Provide the [x, y] coordinate of the cell's center where the given text is located.  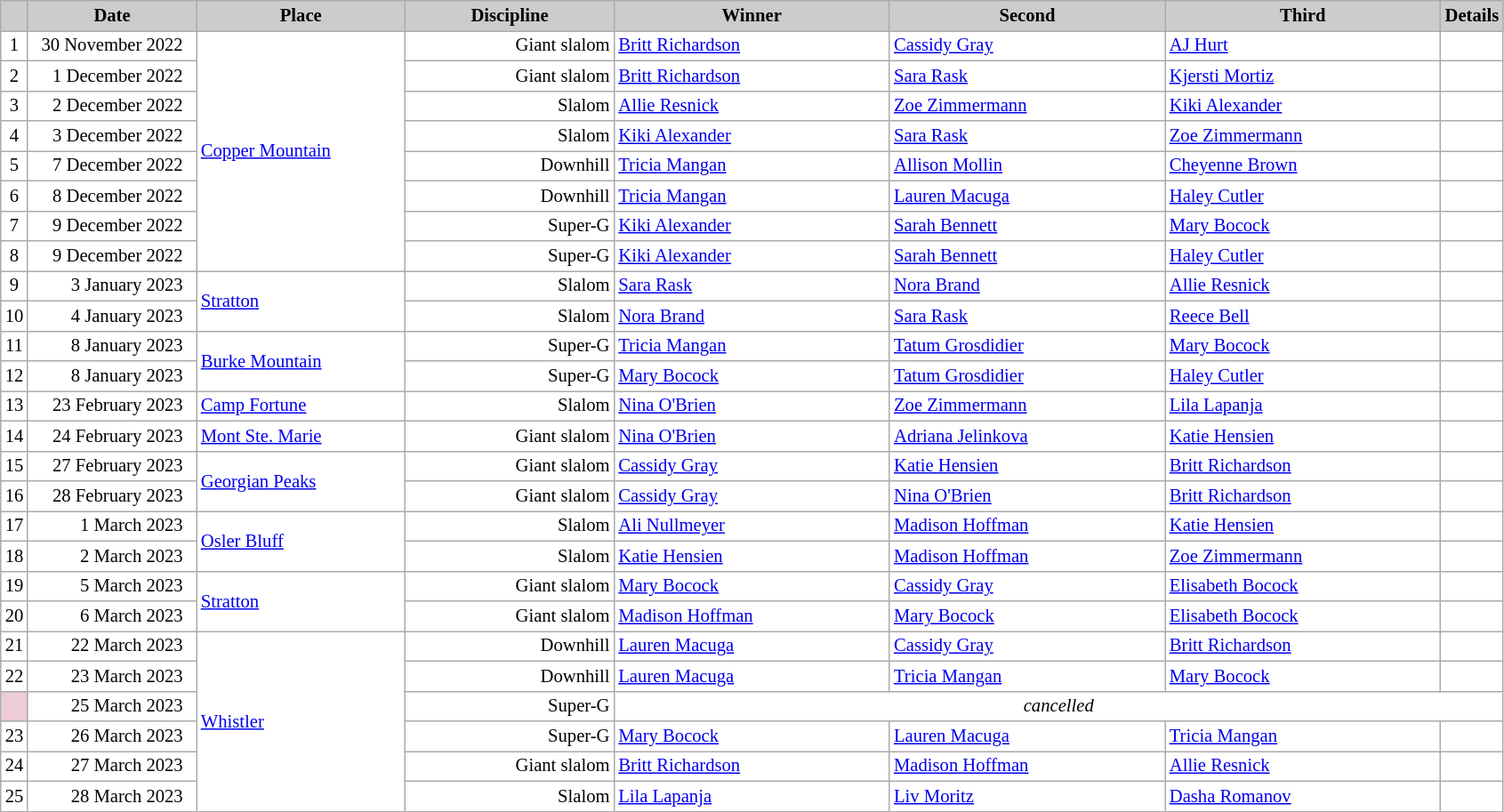
Whistler [301, 720]
5 [14, 165]
12 [14, 376]
9 [14, 285]
28 March 2023 [112, 796]
2 March 2023 [112, 556]
Details [1472, 15]
7 December 2022 [112, 165]
3 December 2022 [112, 136]
Ali Nullmeyer [752, 526]
13 [14, 406]
5 March 2023 [112, 586]
23 [14, 736]
2 [14, 76]
7 [14, 226]
8 December 2022 [112, 196]
11 [14, 346]
14 [14, 436]
Camp Fortune [301, 406]
20 [14, 616]
Mont Ste. Marie [301, 436]
Place [301, 15]
2 December 2022 [112, 106]
3 [14, 106]
Adriana Jelinkova [1027, 436]
Reece Bell [1303, 316]
28 February 2023 [112, 495]
23 March 2023 [112, 676]
Burke Mountain [301, 361]
17 [14, 526]
24 February 2023 [112, 436]
AJ Hurt [1303, 45]
cancelled [1058, 706]
30 November 2022 [112, 45]
4 [14, 136]
Georgian Peaks [301, 481]
Winner [752, 15]
Osler Bluff [301, 541]
3 January 2023 [112, 285]
4 January 2023 [112, 316]
19 [14, 586]
24 [14, 766]
22 [14, 676]
Discipline [511, 15]
Date [112, 15]
25 [14, 796]
Cheyenne Brown [1303, 165]
23 February 2023 [112, 406]
27 February 2023 [112, 466]
25 March 2023 [112, 706]
1 [14, 45]
Dasha Romanov [1303, 796]
Kjersti Mortiz [1303, 76]
Second [1027, 15]
1 December 2022 [112, 76]
22 March 2023 [112, 646]
1 March 2023 [112, 526]
27 March 2023 [112, 766]
6 [14, 196]
8 [14, 255]
16 [14, 495]
26 March 2023 [112, 736]
21 [14, 646]
Allison Mollin [1027, 165]
Third [1303, 15]
Copper Mountain [301, 150]
18 [14, 556]
10 [14, 316]
Liv Moritz [1027, 796]
6 March 2023 [112, 616]
15 [14, 466]
